Return [x, y] of the center of cell containing provided text 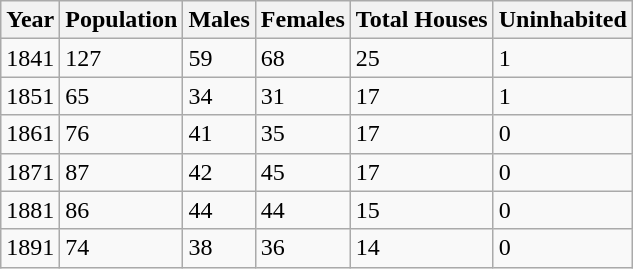
Females [302, 20]
74 [122, 248]
36 [302, 248]
31 [302, 96]
41 [219, 134]
68 [302, 58]
45 [302, 172]
14 [422, 248]
1841 [30, 58]
59 [219, 58]
1891 [30, 248]
76 [122, 134]
Males [219, 20]
1881 [30, 210]
25 [422, 58]
38 [219, 248]
15 [422, 210]
1861 [30, 134]
34 [219, 96]
65 [122, 96]
42 [219, 172]
Total Houses [422, 20]
1871 [30, 172]
Uninhabited [562, 20]
1851 [30, 96]
127 [122, 58]
Population [122, 20]
35 [302, 134]
86 [122, 210]
Year [30, 20]
87 [122, 172]
